Output the (x, y) coordinate of the center of the cell containing the given text.  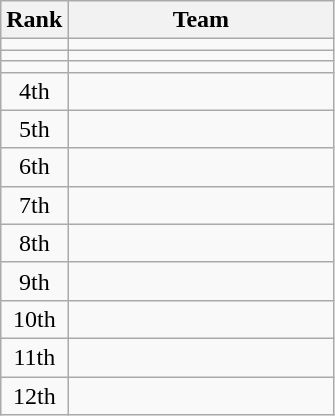
6th (34, 167)
11th (34, 357)
Rank (34, 20)
10th (34, 319)
4th (34, 91)
Team (201, 20)
12th (34, 395)
5th (34, 129)
8th (34, 243)
7th (34, 205)
9th (34, 281)
